Locate the cell with the specified text and output its (X, Y) center coordinate. 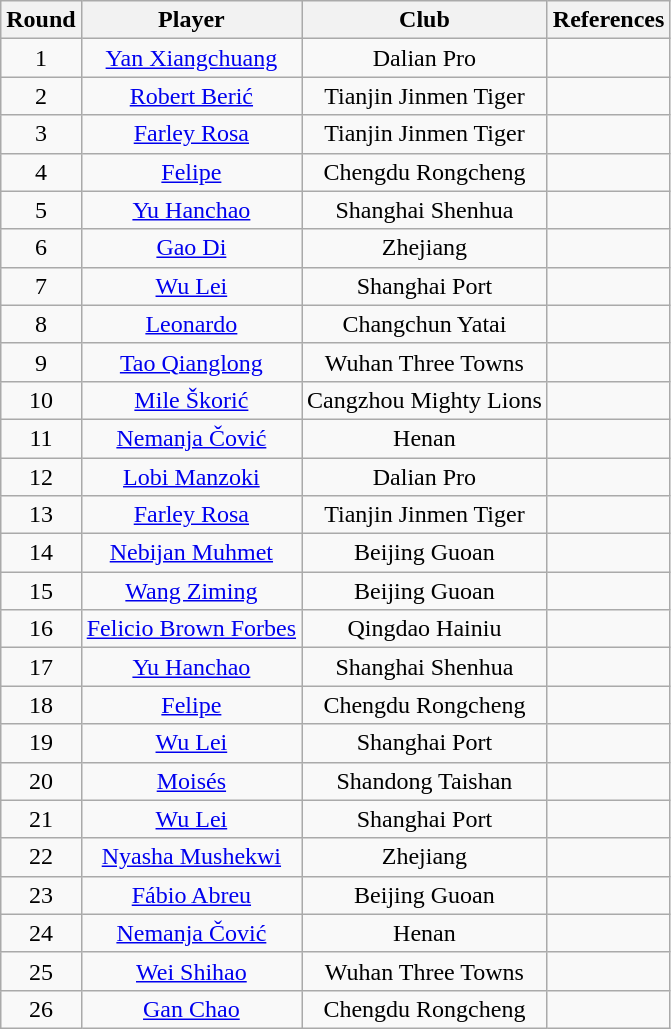
Tao Qianglong (191, 362)
Lobi Manzoki (191, 477)
5 (41, 210)
Nebijan Muhmet (191, 553)
Yan Xiangchuang (191, 58)
Felicio Brown Forbes (191, 629)
Mile Škorić (191, 400)
Club (425, 20)
22 (41, 857)
17 (41, 667)
Qingdao Hainiu (425, 629)
11 (41, 438)
1 (41, 58)
9 (41, 362)
24 (41, 933)
Wang Ziming (191, 591)
4 (41, 172)
13 (41, 515)
Player (191, 20)
Round (41, 20)
Shandong Taishan (425, 781)
Changchun Yatai (425, 324)
Fábio Abreu (191, 895)
15 (41, 591)
Robert Berić (191, 96)
Gao Di (191, 248)
23 (41, 895)
19 (41, 743)
2 (41, 96)
Nyasha Mushekwi (191, 857)
Gan Chao (191, 1009)
14 (41, 553)
Wei Shihao (191, 971)
21 (41, 819)
16 (41, 629)
Leonardo (191, 324)
18 (41, 705)
6 (41, 248)
3 (41, 134)
10 (41, 400)
Moisés (191, 781)
12 (41, 477)
26 (41, 1009)
References (608, 20)
Cangzhou Mighty Lions (425, 400)
7 (41, 286)
8 (41, 324)
20 (41, 781)
25 (41, 971)
